Scan for the cell matching the given text and deliver its [x, y] coordinate at center. 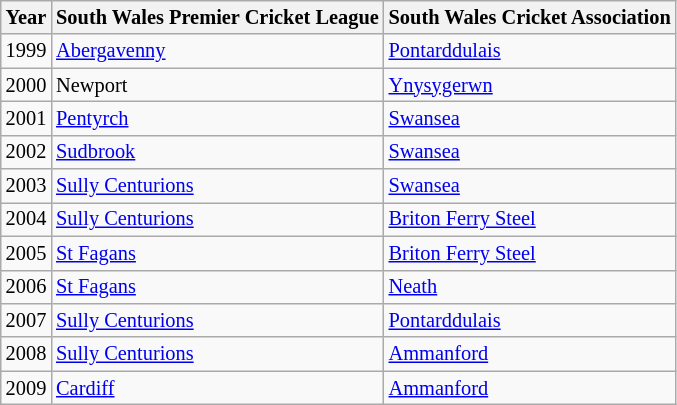
2001 [26, 118]
Neath [530, 287]
South Wales Premier Cricket League [217, 17]
2000 [26, 85]
2005 [26, 253]
Ynysygerwn [530, 85]
Abergavenny [217, 51]
2008 [26, 354]
Newport [217, 85]
Sudbrook [217, 152]
Year [26, 17]
2003 [26, 186]
South Wales Cricket Association [530, 17]
1999 [26, 51]
2002 [26, 152]
2006 [26, 287]
2007 [26, 320]
2009 [26, 388]
Cardiff [217, 388]
Pentyrch [217, 118]
2004 [26, 219]
